Pinpoint the cell where the given text exists, returning its [x, y] midpoint coordinate. 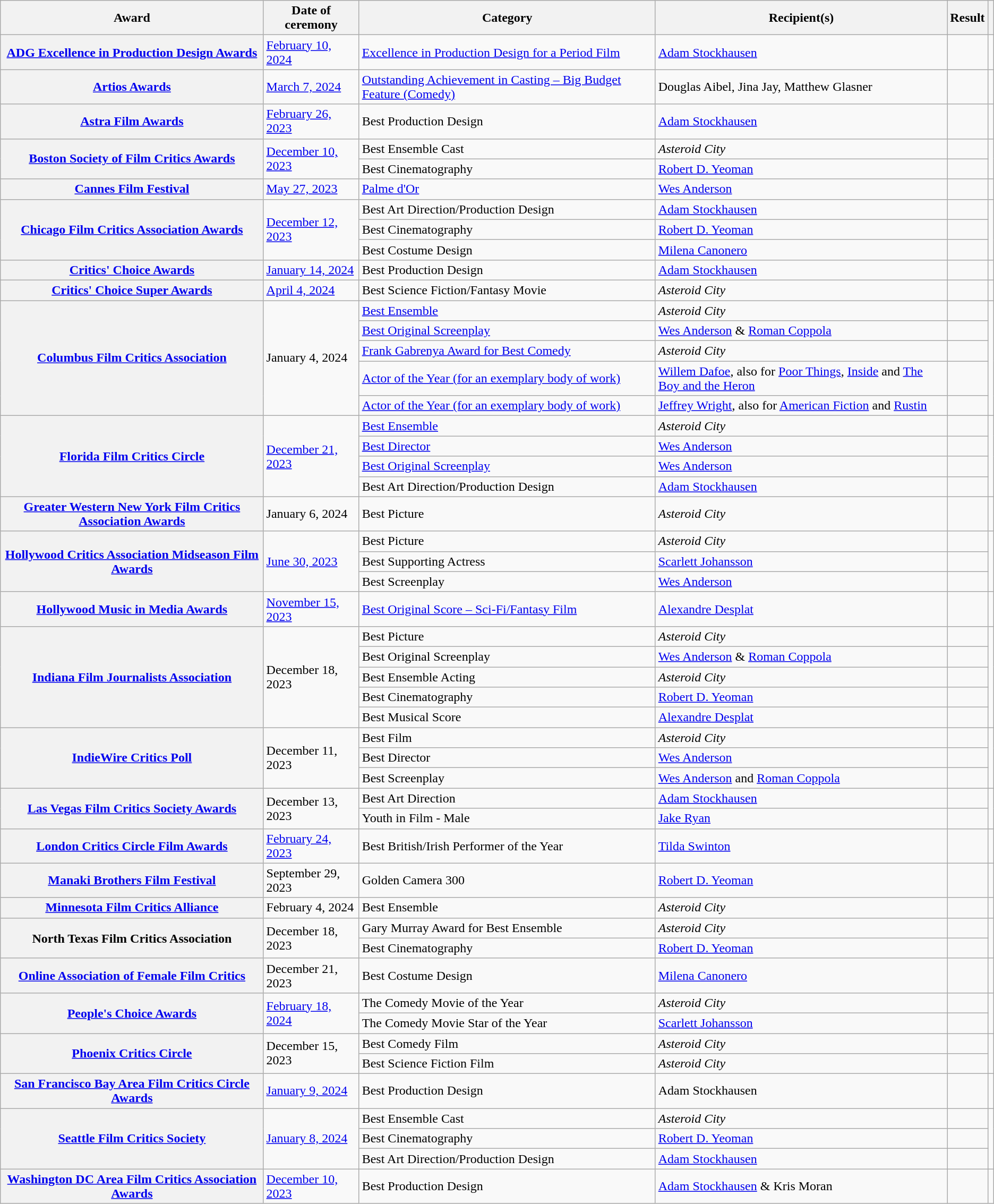
Manaki Brothers Film Festival [132, 881]
Cannes Film Festival [132, 189]
February 26, 2023 [311, 121]
Best Science Fiction/Fantasy Movie [507, 290]
December 11, 2023 [311, 758]
January 6, 2024 [311, 514]
Boston Society of Film Critics Awards [132, 159]
Best British/Irish Performer of the Year [507, 846]
North Texas Film Critics Association [132, 938]
Date of ceremony [311, 18]
Best Art Direction [507, 798]
Golden Camera 300 [507, 881]
February 18, 2024 [311, 1013]
Online Association of Female Film Critics [132, 975]
Indiana Film Journalists Association [132, 677]
People's Choice Awards [132, 1013]
Washington DC Area Film Critics Association Awards [132, 1186]
Las Vegas Film Critics Society Awards [132, 808]
Best Comedy Film [507, 1044]
Douglas Aibel, Jina Jay, Matthew Glasner [801, 87]
Best Science Fiction Film [507, 1064]
Youth in Film - Male [507, 818]
Best Film [507, 738]
ADG Excellence in Production Design Awards [132, 52]
April 4, 2024 [311, 290]
Best Ensemble Acting [507, 677]
June 30, 2023 [311, 561]
Chicago Film Critics Association Awards [132, 229]
Tilda Swinton [801, 846]
February 4, 2024 [311, 908]
Gary Murray Award for Best Ensemble [507, 928]
January 4, 2024 [311, 358]
San Francisco Bay Area Film Critics Circle Awards [132, 1091]
September 29, 2023 [311, 881]
Artios Awards [132, 87]
Best Musical Score [507, 718]
January 9, 2024 [311, 1091]
December 13, 2023 [311, 808]
The Comedy Movie of the Year [507, 1003]
Wes Anderson and Roman Coppola [801, 778]
May 27, 2023 [311, 189]
Adam Stockhausen & Kris Moran [801, 1186]
Greater Western New York Film Critics Association Awards [132, 514]
Hollywood Music in Media Awards [132, 609]
Critics' Choice Awards [132, 270]
December 15, 2023 [311, 1054]
Jeffrey Wright, also for American Fiction and Rustin [801, 406]
January 14, 2024 [311, 270]
Palme d'Or [507, 189]
Hollywood Critics Association Midseason Film Awards [132, 561]
Florida Film Critics Circle [132, 456]
Phoenix Critics Circle [132, 1054]
Recipient(s) [801, 18]
Excellence in Production Design for a Period Film [507, 52]
January 8, 2024 [311, 1139]
Frank Gabrenya Award for Best Comedy [507, 351]
Willem Dafoe, also for Poor Things, Inside and The Boy and the Heron [801, 378]
Seattle Film Critics Society [132, 1139]
Result [967, 18]
March 7, 2024 [311, 87]
November 15, 2023 [311, 609]
Jake Ryan [801, 818]
Minnesota Film Critics Alliance [132, 908]
Astra Film Awards [132, 121]
Columbus Film Critics Association [132, 358]
February 24, 2023 [311, 846]
London Critics Circle Film Awards [132, 846]
Critics' Choice Super Awards [132, 290]
Outstanding Achievement in Casting – Big Budget Feature (Comedy) [507, 87]
Best Supporting Actress [507, 561]
Category [507, 18]
Best Original Score – Sci-Fi/Fantasy Film [507, 609]
December 12, 2023 [311, 229]
Award [132, 18]
February 10, 2024 [311, 52]
IndieWire Critics Poll [132, 758]
The Comedy Movie Star of the Year [507, 1023]
